Locate the cell with the specified text and output its (X, Y) center coordinate. 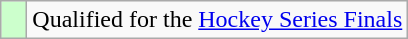
Qualified for the Hockey Series Finals (218, 20)
